For the text-containing cell, return its midpoint in [X, Y] coordinate format. 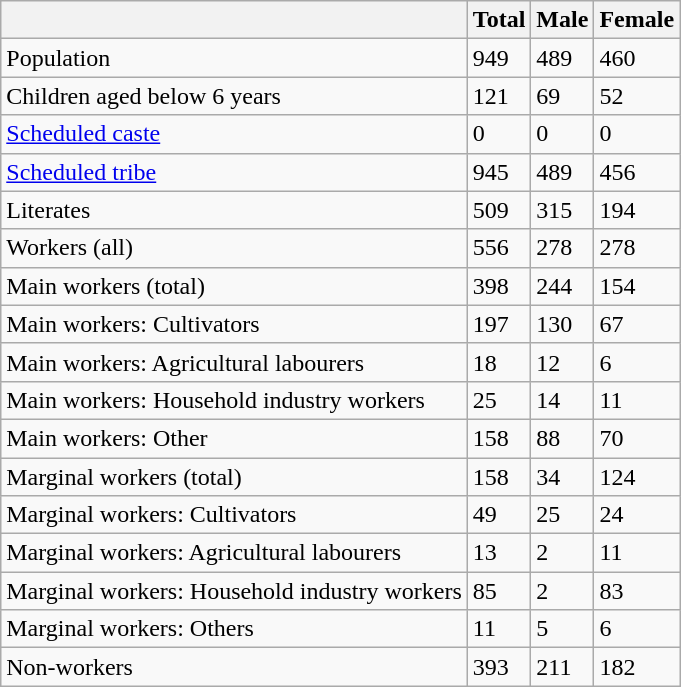
Main workers: Other [234, 438]
49 [499, 515]
154 [637, 286]
Main workers: Household industry workers [234, 400]
197 [499, 324]
13 [499, 553]
Main workers (total) [234, 286]
244 [562, 286]
85 [499, 591]
Population [234, 58]
34 [562, 477]
Scheduled caste [234, 134]
Female [637, 20]
556 [499, 248]
Scheduled tribe [234, 172]
12 [562, 362]
70 [637, 438]
Marginal workers: Household industry workers [234, 591]
24 [637, 515]
Children aged below 6 years [234, 96]
121 [499, 96]
Non-workers [234, 667]
194 [637, 210]
182 [637, 667]
18 [499, 362]
Total [499, 20]
67 [637, 324]
211 [562, 667]
460 [637, 58]
Marginal workers: Agricultural labourers [234, 553]
124 [637, 477]
945 [499, 172]
Male [562, 20]
Marginal workers: Others [234, 629]
509 [499, 210]
88 [562, 438]
949 [499, 58]
Literates [234, 210]
Workers (all) [234, 248]
Marginal workers: Cultivators [234, 515]
52 [637, 96]
Marginal workers (total) [234, 477]
14 [562, 400]
Main workers: Agricultural labourers [234, 362]
456 [637, 172]
130 [562, 324]
393 [499, 667]
69 [562, 96]
83 [637, 591]
398 [499, 286]
315 [562, 210]
Main workers: Cultivators [234, 324]
5 [562, 629]
